Find where the given text appears and provide that cell's center as (X, Y) coordinate. 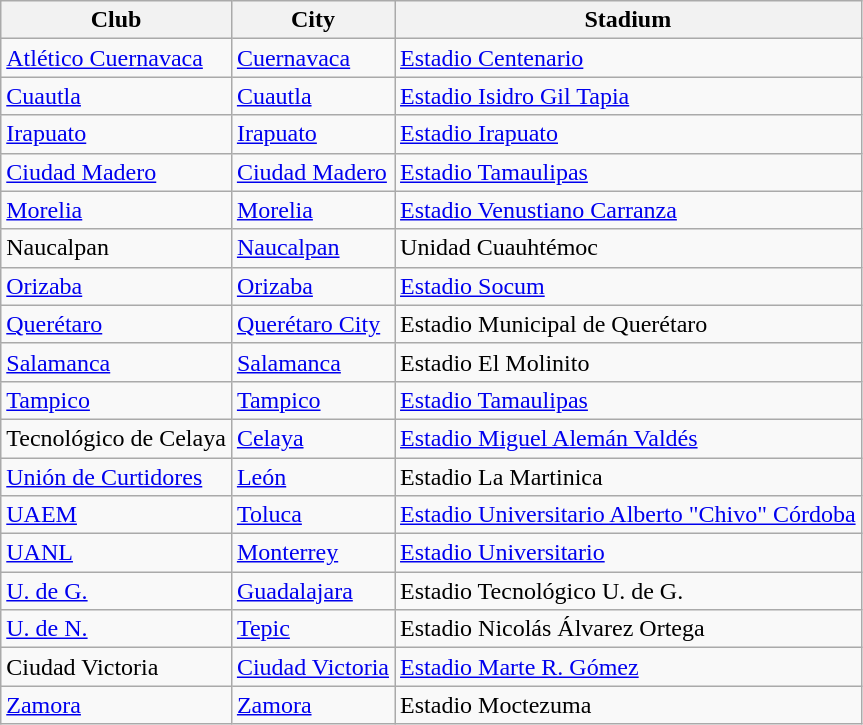
Estadio Nicolás Álvarez Ortega (628, 629)
Cuernavaca (312, 58)
Monterrey (312, 553)
Atlético Cuernavaca (116, 58)
Querétaro (116, 324)
Estadio Venustiano Carranza (628, 210)
Unidad Cuauhtémoc (628, 248)
Celaya (312, 438)
Estadio El Molinito (628, 362)
Tepic (312, 629)
Toluca (312, 515)
U. de N. (116, 629)
Tecnológico de Celaya (116, 438)
Estadio Universitario (628, 553)
León (312, 477)
UANL (116, 553)
Estadio Centenario (628, 58)
Estadio Miguel Alemán Valdés (628, 438)
Estadio Socum (628, 286)
Estadio Irapuato (628, 134)
Estadio La Martinica (628, 477)
Querétaro City (312, 324)
Estadio Universitario Alberto "Chivo" Córdoba (628, 515)
Estadio Municipal de Querétaro (628, 324)
Unión de Curtidores (116, 477)
Estadio Moctezuma (628, 705)
Stadium (628, 20)
Club (116, 20)
Guadalajara (312, 591)
Estadio Marte R. Gómez (628, 667)
U. de G. (116, 591)
UAEM (116, 515)
Estadio Isidro Gil Tapia (628, 96)
City (312, 20)
Estadio Tecnológico U. de G. (628, 591)
